Return (X, Y) of the center of cell containing provided text 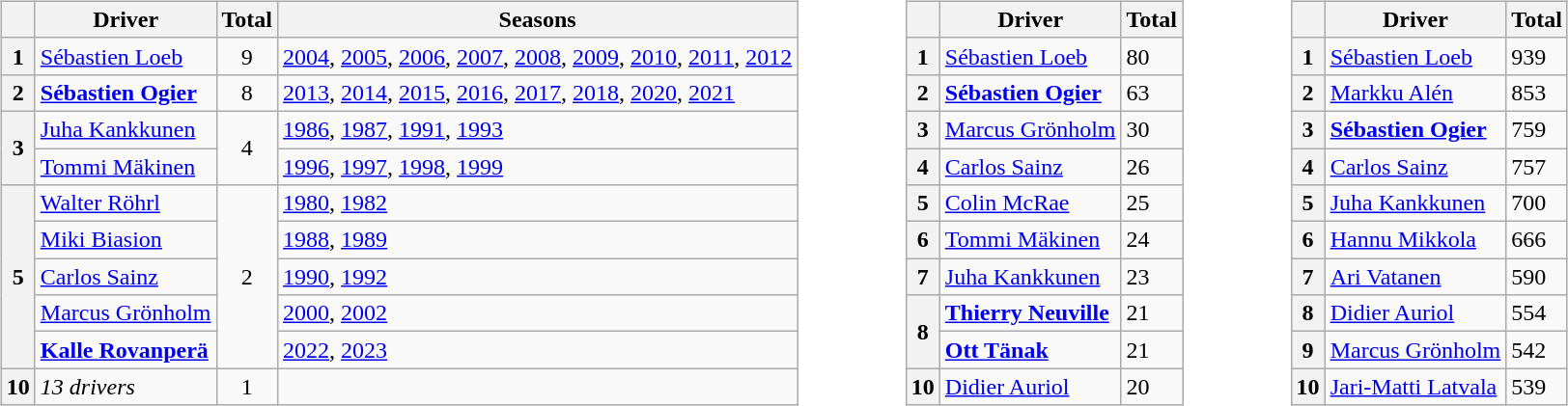
Ari Vatanen (1415, 277)
30 (1152, 129)
757 (1537, 167)
1990, 1992 (538, 277)
Kalle Rovanperä (126, 350)
590 (1537, 277)
23 (1152, 277)
542 (1537, 350)
80 (1152, 56)
24 (1152, 240)
Miki Biasion (126, 240)
Seasons (538, 19)
Hannu Mikkola (1415, 240)
2013, 2014, 2015, 2016, 2017, 2018, 2020, 2021 (538, 93)
25 (1152, 203)
666 (1537, 240)
2022, 2023 (538, 350)
26 (1152, 167)
63 (1152, 93)
2000, 2002 (538, 313)
Jari-Matti Latvala (1415, 387)
13 drivers (126, 387)
2004, 2005, 2006, 2007, 2008, 2009, 2010, 2011, 2012 (538, 56)
Colin McRae (1030, 203)
1980, 1982 (538, 203)
939 (1537, 56)
759 (1537, 129)
1988, 1989 (538, 240)
700 (1537, 203)
1986, 1987, 1991, 1993 (538, 129)
1996, 1997, 1998, 1999 (538, 167)
853 (1537, 93)
Walter Röhrl (126, 203)
Thierry Neuville (1030, 313)
539 (1537, 387)
20 (1152, 387)
Ott Tänak (1030, 350)
554 (1537, 313)
Markku Alén (1415, 93)
